Return (X, Y) of the center of cell containing provided text 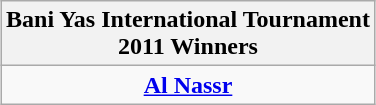
Al Nassr (188, 85)
Bani Yas International Tournament 2011 Winners (188, 34)
